Determine the (x, y) coordinate at the center of the cell enclosing the given text.  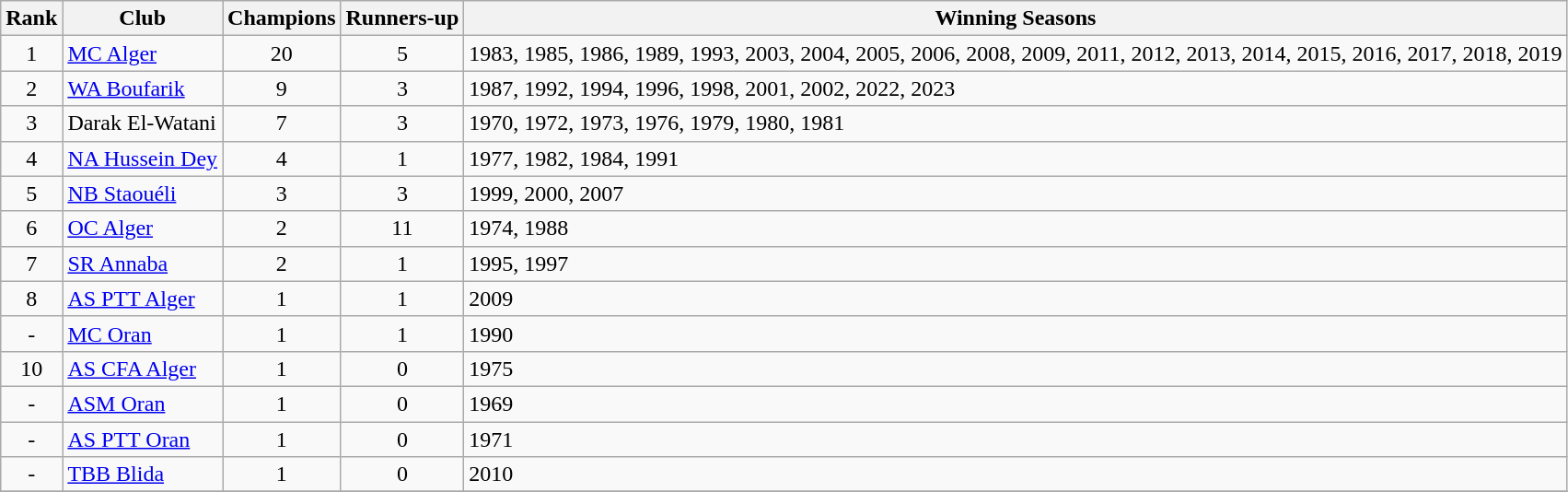
1970, 1972, 1973, 1976, 1979, 1980, 1981 (1016, 123)
10 (31, 369)
NB Staouéli (143, 193)
8 (31, 299)
1990 (1016, 334)
NA Hussein Dey (143, 158)
1971 (1016, 439)
Rank (31, 18)
Champions (282, 18)
Runners-up (402, 18)
TBB Blida (143, 474)
Winning Seasons (1016, 18)
Darak El-Watani (143, 123)
AS PTT Oran (143, 439)
11 (402, 228)
MC Oran (143, 334)
1975 (1016, 369)
6 (31, 228)
2010 (1016, 474)
MC Alger (143, 53)
1987, 1992, 1994, 1996, 1998, 2001, 2002, 2022, 2023 (1016, 88)
9 (282, 88)
1983, 1985, 1986, 1989, 1993, 2003, 2004, 2005, 2006, 2008, 2009, 2011, 2012, 2013, 2014, 2015, 2016, 2017, 2018, 2019 (1016, 53)
1969 (1016, 404)
WA Boufarik (143, 88)
2009 (1016, 299)
20 (282, 53)
1977, 1982, 1984, 1991 (1016, 158)
1999, 2000, 2007 (1016, 193)
Club (143, 18)
1995, 1997 (1016, 264)
SR Annaba (143, 264)
OC Alger (143, 228)
AS CFA Alger (143, 369)
1974, 1988 (1016, 228)
ASM Oran (143, 404)
AS PTT Alger (143, 299)
